Identify which cell holds the provided text, then report its [x, y] central coordinate. 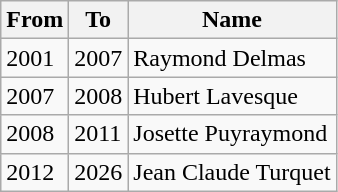
Josette Puyraymond [232, 134]
2012 [35, 172]
2011 [98, 134]
Hubert Lavesque [232, 96]
Jean Claude Turquet [232, 172]
Raymond Delmas [232, 58]
2026 [98, 172]
2001 [35, 58]
From [35, 20]
Name [232, 20]
To [98, 20]
